Provide the (x, y) coordinate of the cell's center where the given text is located.  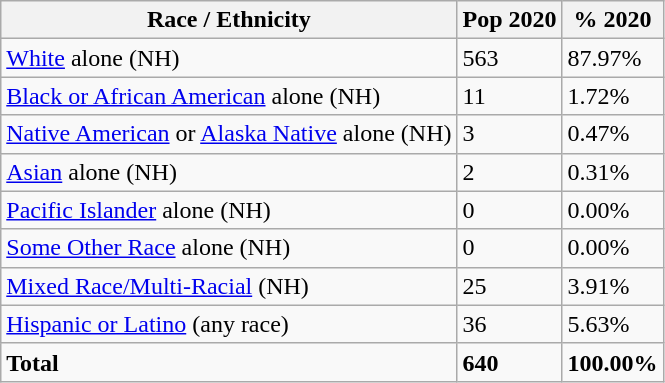
% 2020 (612, 20)
Black or African American alone (NH) (229, 96)
Hispanic or Latino (any race) (229, 324)
Some Other Race alone (NH) (229, 248)
Race / Ethnicity (229, 20)
2 (510, 172)
640 (510, 362)
0.47% (612, 134)
0.31% (612, 172)
1.72% (612, 96)
Pop 2020 (510, 20)
Total (229, 362)
3.91% (612, 286)
11 (510, 96)
36 (510, 324)
100.00% (612, 362)
Asian alone (NH) (229, 172)
87.97% (612, 58)
White alone (NH) (229, 58)
25 (510, 286)
3 (510, 134)
Mixed Race/Multi-Racial (NH) (229, 286)
Pacific Islander alone (NH) (229, 210)
Native American or Alaska Native alone (NH) (229, 134)
5.63% (612, 324)
563 (510, 58)
